Find where the given text appears and provide that cell's center as (x, y) coordinate. 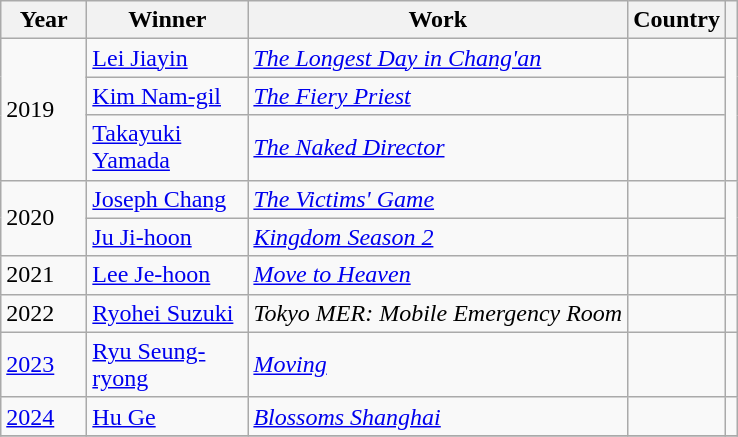
Takayuki Yamada (168, 148)
The Naked Director (438, 148)
Year (44, 20)
2019 (44, 110)
2020 (44, 218)
Winner (168, 20)
Moving (438, 364)
Work (438, 20)
Ju Ji-hoon (168, 237)
Move to Heaven (438, 275)
The Victims' Game (438, 199)
2022 (44, 313)
Kim Nam-gil (168, 96)
2021 (44, 275)
Tokyo MER: Mobile Emergency Room (438, 313)
Hu Ge (168, 416)
Ryohei Suzuki (168, 313)
Country (677, 20)
Blossoms Shanghai (438, 416)
Kingdom Season 2 (438, 237)
The Longest Day in Chang'an (438, 58)
2023 (44, 364)
Lei Jiayin (168, 58)
Joseph Chang (168, 199)
2024 (44, 416)
The Fiery Priest (438, 96)
Ryu Seung-ryong (168, 364)
Lee Je-hoon (168, 275)
